Provide the (X, Y) coordinate of the cell's center where the given text is located.  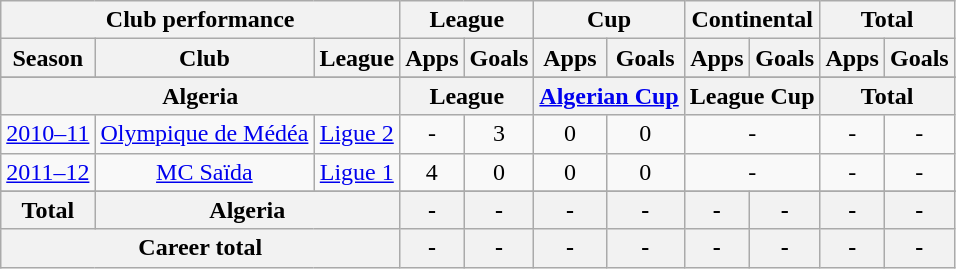
Algerian Cup (609, 96)
Club performance (200, 20)
League Cup (752, 96)
Olympique de Médéa (204, 134)
2011–12 (48, 172)
Cup (609, 20)
4 (432, 172)
MC Saïda (204, 172)
Ligue 2 (357, 134)
Continental (752, 20)
2010–11 (48, 134)
3 (499, 134)
Career total (200, 248)
Club (204, 58)
Season (48, 58)
Ligue 1 (357, 172)
